From the cell containing the given text, extract its center point as [x, y] coordinate. 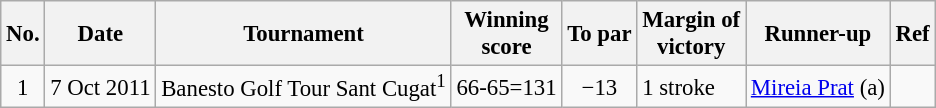
Banesto Golf Tour Sant Cugat1 [304, 87]
1 stroke [692, 87]
Date [100, 34]
To par [600, 34]
Runner-up [818, 34]
Tournament [304, 34]
Winningscore [506, 34]
Margin ofvictory [692, 34]
Ref [912, 34]
No. [23, 34]
66-65=131 [506, 87]
Mireia Prat (a) [818, 87]
−13 [600, 87]
7 Oct 2011 [100, 87]
1 [23, 87]
